Return [X, Y] of the center of cell containing provided text 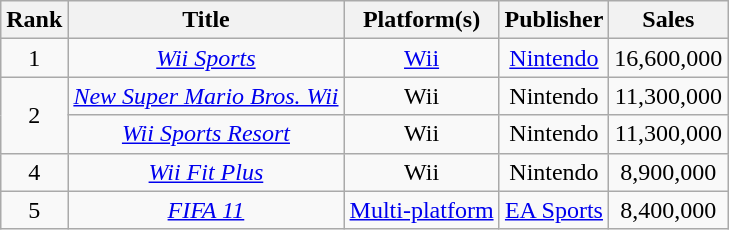
Platform(s) [422, 20]
5 [34, 210]
Title [206, 20]
Wii Fit Plus [206, 172]
1 [34, 58]
2 [34, 115]
New Super Mario Bros. Wii [206, 96]
Wii Sports Resort [206, 134]
4 [34, 172]
Multi-platform [422, 210]
FIFA 11 [206, 210]
Rank [34, 20]
Wii Sports [206, 58]
8,900,000 [668, 172]
Publisher [554, 20]
8,400,000 [668, 210]
EA Sports [554, 210]
Sales [668, 20]
16,600,000 [668, 58]
